Locate the cell with the specified text and output its [X, Y] center coordinate. 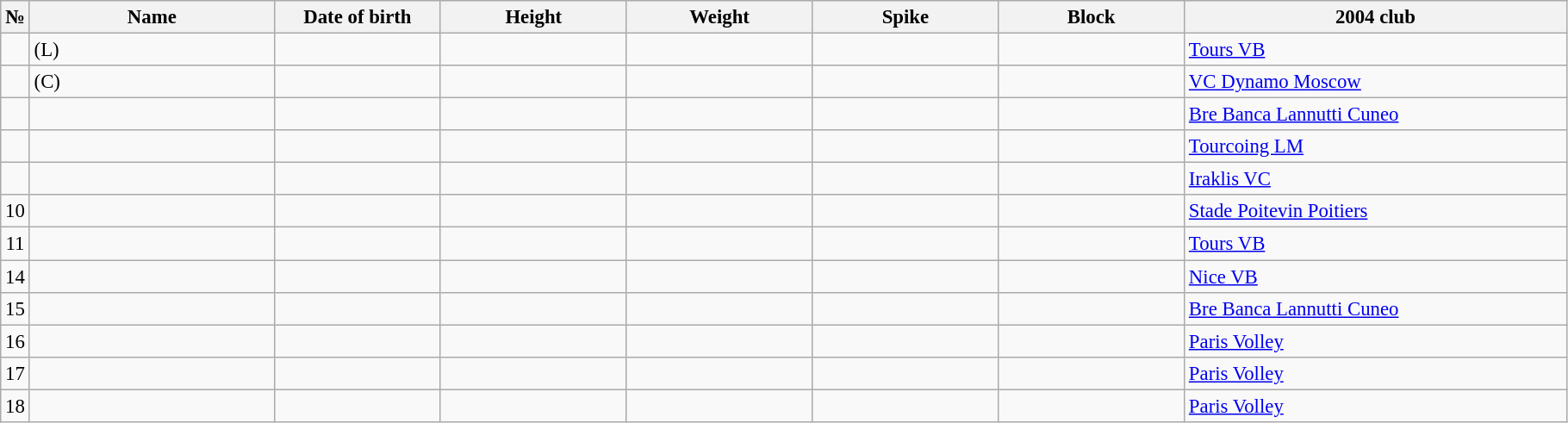
17 [16, 373]
VC Dynamo Moscow [1376, 82]
14 [16, 277]
11 [16, 244]
18 [16, 406]
2004 club [1376, 17]
16 [16, 341]
Tourcoing LM [1376, 146]
(L) [152, 50]
Weight [719, 17]
Height [533, 17]
Nice VB [1376, 277]
10 [16, 211]
№ [16, 17]
Name [152, 17]
15 [16, 308]
Iraklis VC [1376, 179]
Stade Poitevin Poitiers [1376, 211]
Block [1092, 17]
(C) [152, 82]
Spike [905, 17]
Date of birth [357, 17]
